From the cell containing the given text, extract its center point as [X, Y] coordinate. 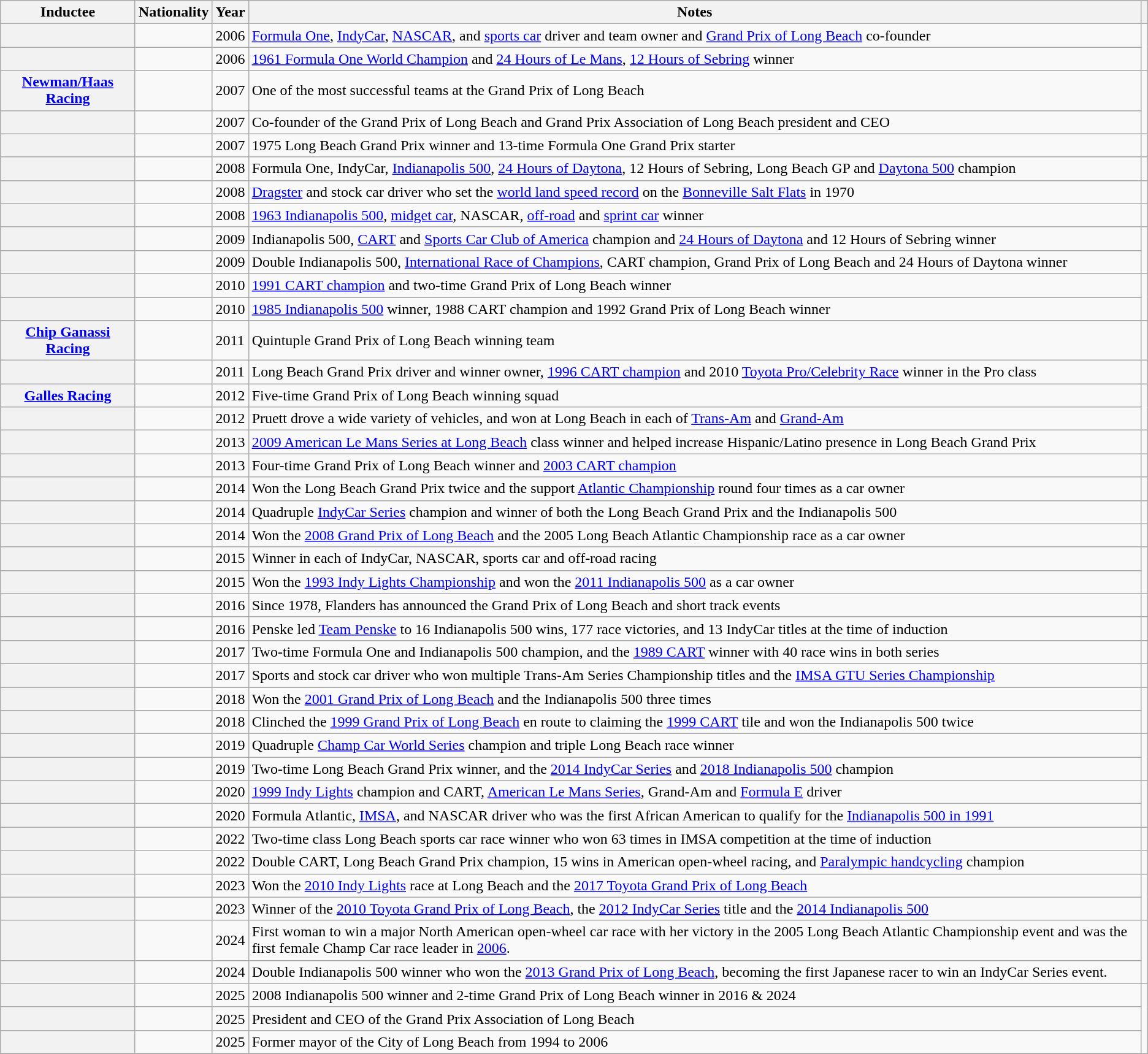
2008 Indianapolis 500 winner and 2-time Grand Prix of Long Beach winner in 2016 & 2024 [694, 995]
Won the 2008 Grand Prix of Long Beach and the 2005 Long Beach Atlantic Championship race as a car owner [694, 535]
Won the Long Beach Grand Prix twice and the support Atlantic Championship round four times as a car owner [694, 489]
Nationality [174, 12]
1961 Formula One World Champion and 24 Hours of Le Mans, 12 Hours of Sebring winner [694, 59]
Notes [694, 12]
Sports and stock car driver who won multiple Trans-Am Series Championship titles and the IMSA GTU Series Championship [694, 675]
Double CART, Long Beach Grand Prix champion, 15 wins in American open-wheel racing, and Paralympic handcycling champion [694, 862]
Former mayor of the City of Long Beach from 1994 to 2006 [694, 1042]
Two-time class Long Beach sports car race winner who won 63 times in IMSA competition at the time of induction [694, 839]
Inductee [68, 12]
Double Indianapolis 500, International Race of Champions, CART champion, Grand Prix of Long Beach and 24 Hours of Daytona winner [694, 262]
Galles Racing [68, 395]
Since 1978, Flanders has announced the Grand Prix of Long Beach and short track events [694, 605]
Clinched the 1999 Grand Prix of Long Beach en route to claiming the 1999 CART tile and won the Indianapolis 500 twice [694, 722]
Winner of the 2010 Toyota Grand Prix of Long Beach, the 2012 IndyCar Series title and the 2014 Indianapolis 500 [694, 909]
Four-time Grand Prix of Long Beach winner and 2003 CART champion [694, 465]
Formula One, IndyCar, NASCAR, and sports car driver and team owner and Grand Prix of Long Beach co-founder [694, 36]
Quadruple IndyCar Series champion and winner of both the Long Beach Grand Prix and the Indianapolis 500 [694, 512]
Penske led Team Penske to 16 Indianapolis 500 wins, 177 race victories, and 13 IndyCar titles at the time of induction [694, 628]
Dragster and stock car driver who set the world land speed record on the Bonneville Salt Flats in 1970 [694, 192]
Two-time Formula One and Indianapolis 500 champion, and the 1989 CART winner with 40 race wins in both series [694, 652]
1991 CART champion and two-time Grand Prix of Long Beach winner [694, 285]
Winner in each of IndyCar, NASCAR, sports car and off-road racing [694, 559]
Formula One, IndyCar, Indianapolis 500, 24 Hours of Daytona, 12 Hours of Sebring, Long Beach GP and Daytona 500 champion [694, 169]
1975 Long Beach Grand Prix winner and 13-time Formula One Grand Prix starter [694, 145]
Newman/Haas Racing [68, 91]
Won the 2001 Grand Prix of Long Beach and the Indianapolis 500 three times [694, 698]
Won the 1993 Indy Lights Championship and won the 2011 Indianapolis 500 as a car owner [694, 582]
1985 Indianapolis 500 winner, 1988 CART champion and 1992 Grand Prix of Long Beach winner [694, 308]
1963 Indianapolis 500, midget car, NASCAR, off-road and sprint car winner [694, 215]
Pruett drove a wide variety of vehicles, and won at Long Beach in each of Trans-Am and Grand-Am [694, 419]
President and CEO of the Grand Prix Association of Long Beach [694, 1018]
2009 American Le Mans Series at Long Beach class winner and helped increase Hispanic/Latino presence in Long Beach Grand Prix [694, 442]
Double Indianapolis 500 winner who won the 2013 Grand Prix of Long Beach, becoming the first Japanese racer to win an IndyCar Series event. [694, 972]
1999 Indy Lights champion and CART, American Le Mans Series, Grand-Am and Formula E driver [694, 792]
Year [231, 12]
Won the 2010 Indy Lights race at Long Beach and the 2017 Toyota Grand Prix of Long Beach [694, 885]
Quadruple Champ Car World Series champion and triple Long Beach race winner [694, 746]
Chip Ganassi Racing [68, 341]
Indianapolis 500, CART and Sports Car Club of America champion and 24 Hours of Daytona and 12 Hours of Sebring winner [694, 239]
Formula Atlantic, IMSA, and NASCAR driver who was the first African American to qualify for the Indianapolis 500 in 1991 [694, 815]
Five-time Grand Prix of Long Beach winning squad [694, 395]
Two-time Long Beach Grand Prix winner, and the 2014 IndyCar Series and 2018 Indianapolis 500 champion [694, 769]
Co-founder of the Grand Prix of Long Beach and Grand Prix Association of Long Beach president and CEO [694, 122]
Long Beach Grand Prix driver and winner owner, 1996 CART champion and 2010 Toyota Pro/Celebrity Race winner in the Pro class [694, 372]
Quintuple Grand Prix of Long Beach winning team [694, 341]
One of the most successful teams at the Grand Prix of Long Beach [694, 91]
